Pinpoint the cell where the given text exists, returning its (X, Y) midpoint coordinate. 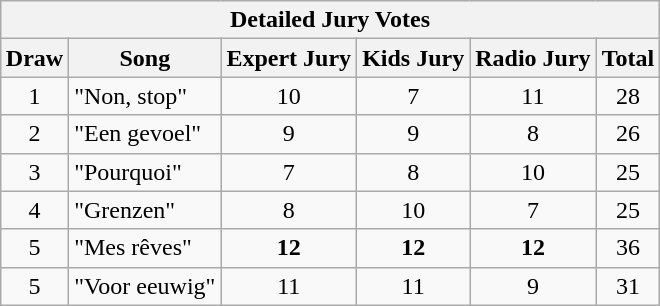
"Voor eeuwig" (145, 286)
28 (628, 96)
Detailed Jury Votes (330, 20)
1 (34, 96)
4 (34, 210)
Draw (34, 58)
"Grenzen" (145, 210)
31 (628, 286)
Kids Jury (414, 58)
Expert Jury (289, 58)
"Mes rêves" (145, 248)
36 (628, 248)
Radio Jury (533, 58)
26 (628, 134)
2 (34, 134)
"Pourquoi" (145, 172)
"Een gevoel" (145, 134)
Song (145, 58)
"Non, stop" (145, 96)
3 (34, 172)
Total (628, 58)
